Determine the (X, Y) coordinate at the center of the cell enclosing the given text.  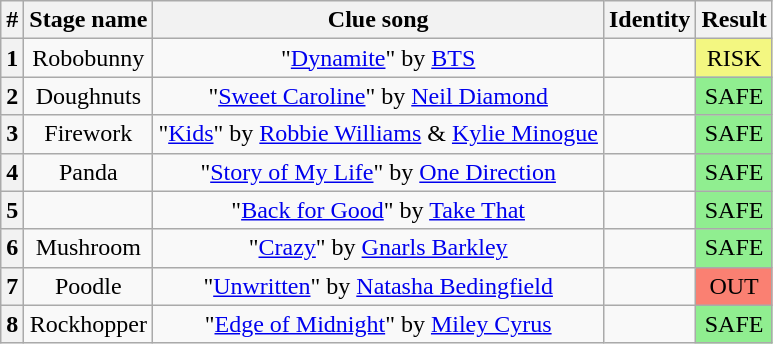
"Edge of Midnight" by Miley Cyrus (378, 324)
Mushroom (88, 248)
Doughnuts (88, 96)
7 (12, 286)
Panda (88, 172)
6 (12, 248)
RISK (734, 58)
"Crazy" by Gnarls Barkley (378, 248)
"Dynamite" by BTS (378, 58)
"Back for Good" by Take That (378, 210)
# (12, 20)
Firework (88, 134)
Identity (649, 20)
5 (12, 210)
8 (12, 324)
"Unwritten" by Natasha Bedingfield (378, 286)
3 (12, 134)
Poodle (88, 286)
Stage name (88, 20)
Rockhopper (88, 324)
OUT (734, 286)
Result (734, 20)
Clue song (378, 20)
4 (12, 172)
Robobunny (88, 58)
2 (12, 96)
"Story of My Life" by One Direction (378, 172)
"Sweet Caroline" by Neil Diamond (378, 96)
1 (12, 58)
"Kids" by Robbie Williams & Kylie Minogue (378, 134)
